Scan for the cell matching the given text and deliver its [X, Y] coordinate at center. 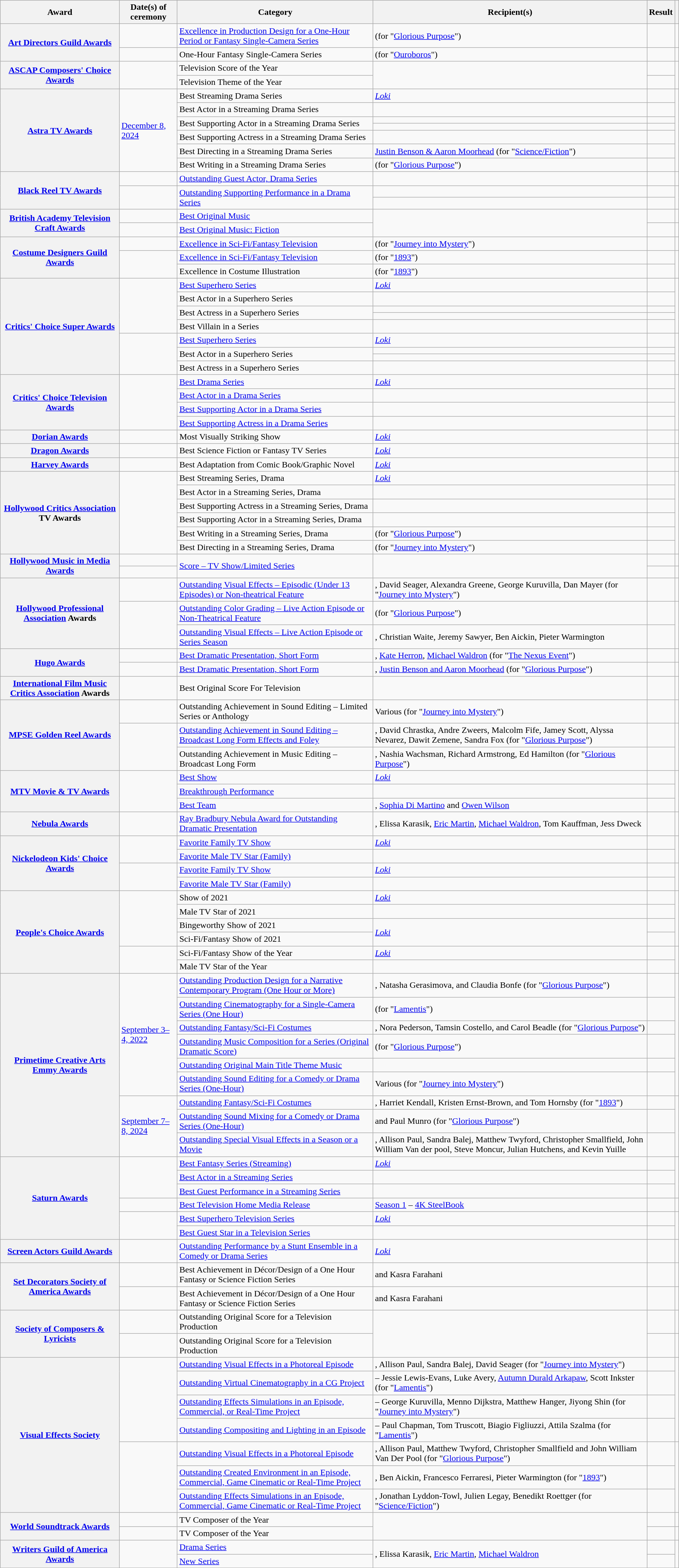
(for "Ouroboros") [510, 54]
Best Team [275, 805]
, Sophia Di Martino and Owen Wilson [510, 805]
Date(s) of ceremony [148, 12]
MTV Movie & TV Awards [60, 791]
Best Superhero Television Series [275, 1218]
New Series [275, 1561]
Best Drama Series [275, 381]
Best Villain in a Series [275, 326]
One-Hour Fantasy Single-Camera Series [275, 54]
Hollywood Critics Association TV Awards [60, 513]
Outstanding Created Environment in an Episode, Commercial, Game Cinematic or Real-Time Project [275, 1477]
Best Supporting Actress in a Streaming Drama Series [275, 137]
, Harriet Kendall, Kristen Ernst-Brown, and Tom Hornsby (for "1893") [510, 1102]
Justin Benson & Aaron Moorhead (for "Science/Fiction") [510, 151]
Best Streaming Drama Series [275, 96]
Show of 2021 [275, 898]
Best Supporting Actor in a Drama Series [275, 409]
, Natasha Gerasimova, and Claudia Bonfe (for "Glorious Purpose") [510, 986]
Outstanding Effects Simulations in an Episode, Commercial, or Real-Time Project [275, 1406]
Outstanding Visual Effects – Episodic (Under 13 Episodes) or Non-theatrical Feature [275, 590]
Outstanding Achievement in Sound Editing – Broadcast Long Form Effects and Foley [275, 735]
Outstanding Sound Editing for a Comedy or Drama Series (One-Hour) [275, 1084]
Best Supporting Actor in a Streaming Series, Drama [275, 520]
Best Writing in a Streaming Drama Series [275, 165]
Primetime Creative Arts Emmy Awards [60, 1065]
Art Directors Guild Awards [60, 43]
September 7–8, 2024 [148, 1126]
Sci-Fi/Fantasy Show of 2021 [275, 939]
Most Visually Striking Show [275, 437]
December 8, 2024 [148, 130]
Award [60, 12]
Best Actor in a Streaming Drama Series [275, 110]
Best Original Music: Fiction [275, 230]
Television Score of the Year [275, 68]
Outstanding Supporting Performance in a Drama Series [275, 197]
Best Actor in a Streaming Series, Drama [275, 492]
, Elissa Karasik, Eric Martin, Michael Waldron, Tom Kauffman, Jess Dweck [510, 824]
, Christian Waite, Jeremy Sawyer, Ben Aickin, Pieter Warmington [510, 637]
Nickelodeon Kids' Choice Awards [60, 863]
Nebula Awards [60, 824]
Outstanding Color Grading – Live Action Episode or Non-Theatrical Feature [275, 613]
Sci-Fi/Fantasy Show of the Year [275, 953]
Best Actor in a Drama Series [275, 395]
Saturn Awards [60, 1198]
Outstanding Original Main Title Theme Music [275, 1065]
Excellence in Production Design for a One-Hour Period or Fantasy Single-Camera Series [275, 36]
, Justin Benson and Aaron Moorhead (for "Glorious Purpose") [510, 669]
International Film Music Critics Association Awards [60, 688]
Best Original Score For Television [275, 688]
Screen Actors Guild Awards [60, 1251]
Result [661, 12]
Critics' Choice Super Awards [60, 326]
Dorian Awards [60, 437]
, Nora Pederson, Tamsin Costello, and Carol Beadle (for "Glorious Purpose") [510, 1028]
Critics' Choice Television Awards [60, 402]
Outstanding Visual Effects – Live Action Episode or Series Season [275, 637]
Best Science Fiction or Fantasy TV Series [275, 451]
World Soundtrack Awards [60, 1526]
Outstanding Virtual Cinematography in a CG Project [275, 1383]
Outstanding Effects Simulations in an Episode, Commercial, Game Cinematic or Real-Time Project [275, 1501]
Outstanding Special Visual Effects in a Season or a Movie [275, 1144]
Outstanding Achievement in Music Editing – Broadcast Long Form [275, 759]
, Allison Paul, Sandra Balej, Matthew Twyford, Christopher Smallfield, John William Van der pool, Steve Moncur, Julian Hutchens, and Kevin Yuille [510, 1144]
Best Fantasy Series (Streaming) [275, 1163]
Set Decorators Society of America Awards [60, 1287]
, Ben Aickin, Francesco Ferraresi, Pieter Warmington (for "1893") [510, 1477]
Season 1 – 4K SteelBook [510, 1205]
Best Actor in a Streaming Series [275, 1177]
Best Guest Performance in a Streaming Series [275, 1191]
Best Guest Star in a Television Series [275, 1233]
Costume Designers Guild Awards [60, 257]
Outstanding Music Composition for a Series (Original Dramatic Score) [275, 1047]
Outstanding Achievement in Sound Editing – Limited Series or Anthology [275, 711]
, David Chrastka, Andre Zweers, Malcolm Fife, Jamey Scott, Alyssa Nevarez, Dawit Zemene, Sandra Fox (for "Glorious Purpose") [510, 735]
Excellence in Costume Illustration [275, 271]
Best Adaptation from Comic Book/Graphic Novel [275, 465]
Recipient(s) [510, 12]
Outstanding Cinematography for a Single-Camera Series (One Hour) [275, 1009]
, Jonathan Lyddon-Towl, Julien Legay, Benedikt Roettger (for "Science/Fiction") [510, 1501]
Best Directing in a Streaming Drama Series [275, 151]
Male TV Star of the Year [275, 967]
Outstanding Compositing and Lighting in an Episode [275, 1430]
Visual Effects Society [60, 1435]
Writers Guild of America Awards [60, 1554]
Dragon Awards [60, 451]
, David Seager, Alexandra Greene, George Kuruvilla, Dan Mayer (for "Journey into Mystery") [510, 590]
September 3–4, 2022 [148, 1035]
People's Choice Awards [60, 932]
Ray Bradbury Nebula Award for Outstanding Dramatic Presentation [275, 824]
Best Supporting Actor in a Streaming Drama Series [275, 123]
Best Supporting Actress in a Drama Series [275, 423]
Best Directing in a Streaming Series, Drama [275, 547]
Outstanding Performance by a Stunt Ensemble in a Comedy or Drama Series [275, 1251]
Hugo Awards [60, 662]
Hollywood Music in Media Awards [60, 566]
Harvey Awards [60, 465]
and Paul Munro (for "Glorious Purpose") [510, 1121]
Black Reel TV Awards [60, 190]
Outstanding Production Design for a Narrative Contemporary Program (One Hour or More) [275, 986]
Hollywood Professional Association Awards [60, 613]
, Elissa Karasik, Eric Martin, Michael Waldron [510, 1554]
Male TV Star of 2021 [275, 911]
Outstanding Guest Actor, Drama Series [275, 178]
– George Kuruvilla, Menno Dijkstra, Matthew Hanger, Jiyong Shin (for "Journey into Mystery") [510, 1406]
Best Show [275, 777]
Best Streaming Series, Drama [275, 478]
Outstanding Sound Mixing for a Comedy or Drama Series (One-Hour) [275, 1121]
Breakthrough Performance [275, 791]
Score – TV Show/Limited Series [275, 566]
Best Supporting Actress in a Streaming Series, Drama [275, 506]
– Paul Chapman, Tom Truscott, Biagio Figliuzzi, Attila Szalma (for "Lamentis") [510, 1430]
, Allison Paul, Matthew Twyford, Christopher Smallfield and John William Van Der Pool (for "Glorious Purpose") [510, 1453]
Society of Composers & Lyricists [60, 1334]
, Nashia Wachsman, Richard Armstrong, Ed Hamilton (for "Glorious Purpose") [510, 759]
Bingeworthy Show of 2021 [275, 925]
MPSE Golden Reel Awards [60, 735]
Best Television Home Media Release [275, 1205]
ASCAP Composers' Choice Awards [60, 75]
Category [275, 12]
Best Writing in a Streaming Series, Drama [275, 533]
(for "Lamentis") [510, 1009]
– Jessie Lewis-Evans, Luke Avery, Autumn Durald Arkapaw, Scott Inkster (for "Lamentis") [510, 1383]
Drama Series [275, 1547]
, Kate Herron, Michael Waldron (for "The Nexus Event") [510, 655]
British Academy Television Craft Awards [60, 223]
, Allison Paul, Sandra Balej, David Seager (for "Journey into Mystery") [510, 1364]
Best Original Music [275, 216]
Astra TV Awards [60, 130]
Television Theme of the Year [275, 82]
